Scan for the cell matching the given text and deliver its (X, Y) coordinate at center. 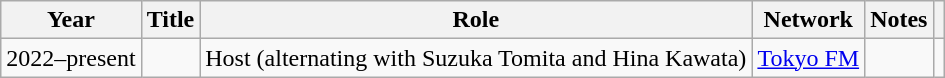
2022–present (71, 58)
Title (170, 20)
Notes (899, 20)
Host (alternating with Suzuka Tomita and Hina Kawata) (476, 58)
Year (71, 20)
Role (476, 20)
Network (808, 20)
Tokyo FM (808, 58)
